Return the [x, y] coordinate for the center point of the cell that contains the specified text.  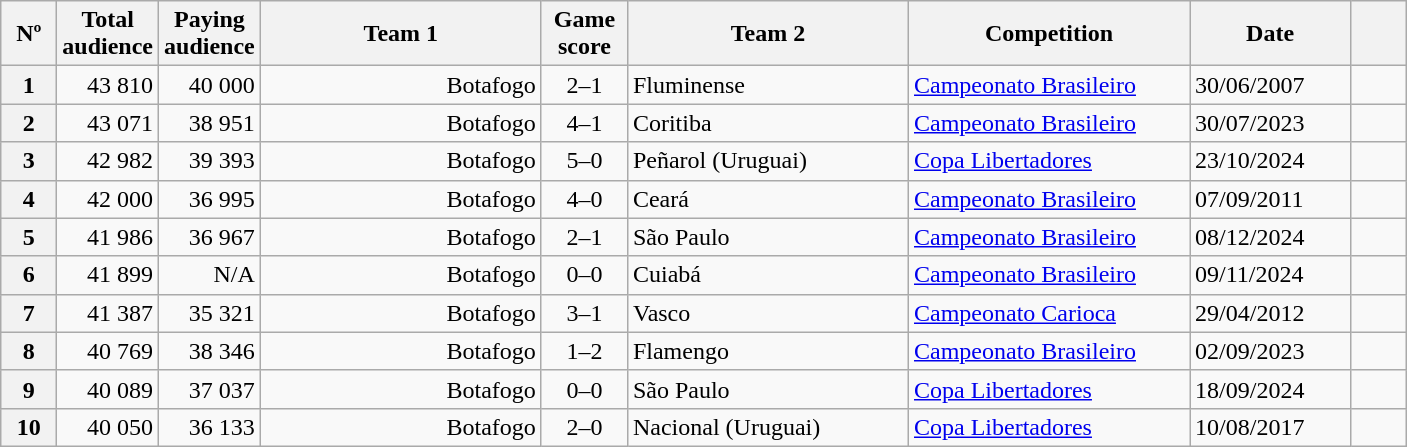
Fluminense [768, 85]
9 [29, 389]
Flamengo [768, 351]
43 810 [108, 85]
3–1 [584, 313]
10/08/2017 [1270, 427]
7 [29, 313]
29/04/2012 [1270, 313]
36 967 [210, 237]
Competition [1048, 34]
38 951 [210, 123]
4–0 [584, 199]
Nº [29, 34]
Paying audience [210, 34]
30/06/2007 [1270, 85]
4 [29, 199]
23/10/2024 [1270, 161]
30/07/2023 [1270, 123]
1 [29, 85]
8 [29, 351]
10 [29, 427]
36 995 [210, 199]
40 089 [108, 389]
1–2 [584, 351]
08/12/2024 [1270, 237]
5–0 [584, 161]
Cuiabá [768, 275]
36 133 [210, 427]
Total audience [108, 34]
2 [29, 123]
N/A [210, 275]
41 387 [108, 313]
02/09/2023 [1270, 351]
Peñarol (Uruguai) [768, 161]
40 050 [108, 427]
Nacional (Uruguai) [768, 427]
37 037 [210, 389]
Vasco [768, 313]
41 986 [108, 237]
38 346 [210, 351]
Team 2 [768, 34]
6 [29, 275]
42 982 [108, 161]
Team 1 [400, 34]
40 000 [210, 85]
Game score [584, 34]
5 [29, 237]
42 000 [108, 199]
41 899 [108, 275]
4–1 [584, 123]
09/11/2024 [1270, 275]
39 393 [210, 161]
43 071 [108, 123]
40 769 [108, 351]
07/09/2011 [1270, 199]
3 [29, 161]
35 321 [210, 313]
Campeonato Carioca [1048, 313]
2–0 [584, 427]
Date [1270, 34]
Coritiba [768, 123]
18/09/2024 [1270, 389]
Ceará [768, 199]
